Find where the given text appears and provide that cell's center as (X, Y) coordinate. 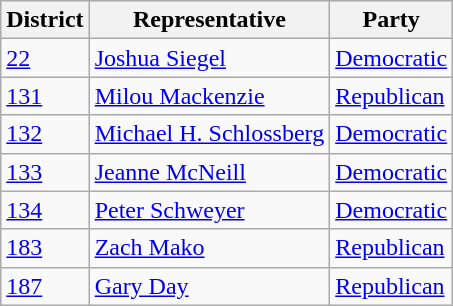
Gary Day (210, 286)
Michael H. Schlossberg (210, 134)
133 (45, 172)
187 (45, 286)
Peter Schweyer (210, 210)
Jeanne McNeill (210, 172)
Representative (210, 20)
Zach Mako (210, 248)
Milou Mackenzie (210, 96)
22 (45, 58)
134 (45, 210)
183 (45, 248)
Party (392, 20)
131 (45, 96)
Joshua Siegel (210, 58)
District (45, 20)
132 (45, 134)
